Identify which cell holds the provided text, then report its (x, y) central coordinate. 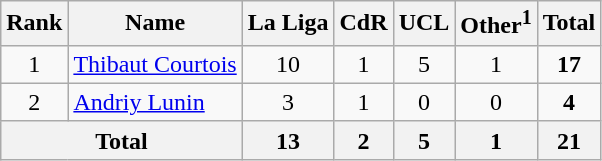
17 (569, 64)
3 (288, 102)
Other1 (496, 24)
CdR (364, 24)
Thibaut Courtois (155, 64)
13 (288, 140)
La Liga (288, 24)
21 (569, 140)
4 (569, 102)
Name (155, 24)
UCL (424, 24)
Rank (34, 24)
10 (288, 64)
Andriy Lunin (155, 102)
